For the text-containing cell, return its midpoint in (x, y) coordinate format. 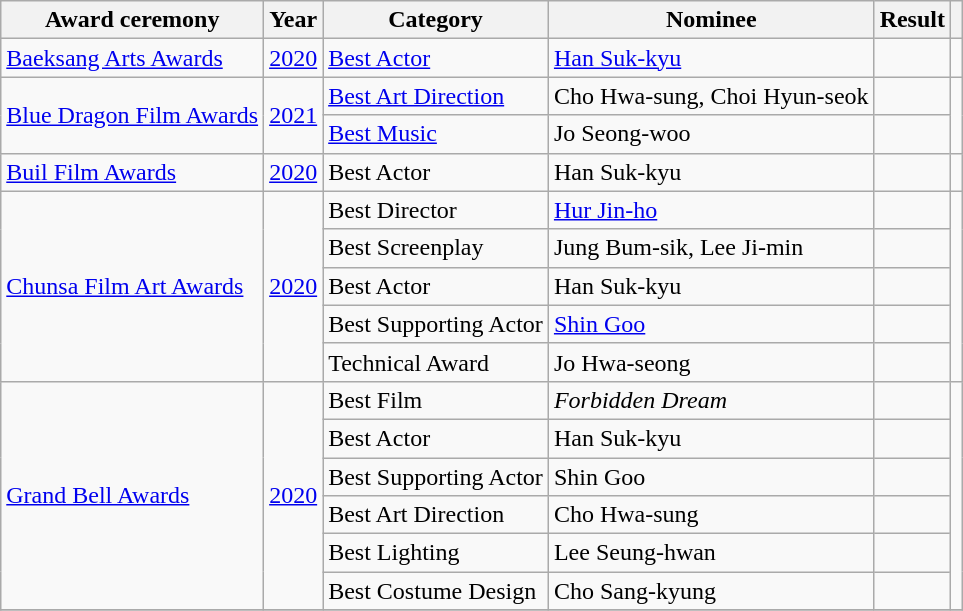
Award ceremony (132, 20)
Lee Seung-hwan (711, 553)
Best Director (436, 210)
Cho Hwa-sung, Choi Hyun-seok (711, 96)
Best Costume Design (436, 591)
Forbidden Dream (711, 400)
Best Film (436, 400)
Blue Dragon Film Awards (132, 115)
Baeksang Arts Awards (132, 58)
Jung Bum-sik, Lee Ji-min (711, 248)
Chunsa Film Art Awards (132, 286)
Best Music (436, 134)
Best Lighting (436, 553)
2021 (294, 115)
Hur Jin-ho (711, 210)
Result (912, 20)
Best Screenplay (436, 248)
Category (436, 20)
Nominee (711, 20)
Grand Bell Awards (132, 495)
Jo Seong-woo (711, 134)
Cho Hwa-sung (711, 515)
Buil Film Awards (132, 172)
Jo Hwa-seong (711, 362)
Technical Award (436, 362)
Year (294, 20)
Cho Sang-kyung (711, 591)
